Determine the (x, y) coordinate at the center of the cell enclosing the given text.  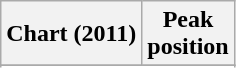
Peakposition (188, 34)
Chart (2011) (72, 34)
